Pinpoint the cell where the given text exists, returning its [x, y] midpoint coordinate. 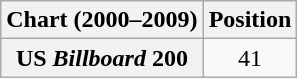
41 [250, 58]
Position [250, 20]
Chart (2000–2009) [102, 20]
US Billboard 200 [102, 58]
